Provide the (x, y) coordinate of the cell's center where the given text is located.  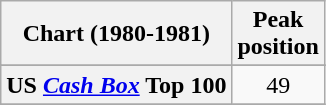
Peakposition (278, 34)
49 (278, 85)
US Cash Box Top 100 (116, 85)
Chart (1980-1981) (116, 34)
